Pinpoint the cell where the given text exists, returning its (x, y) midpoint coordinate. 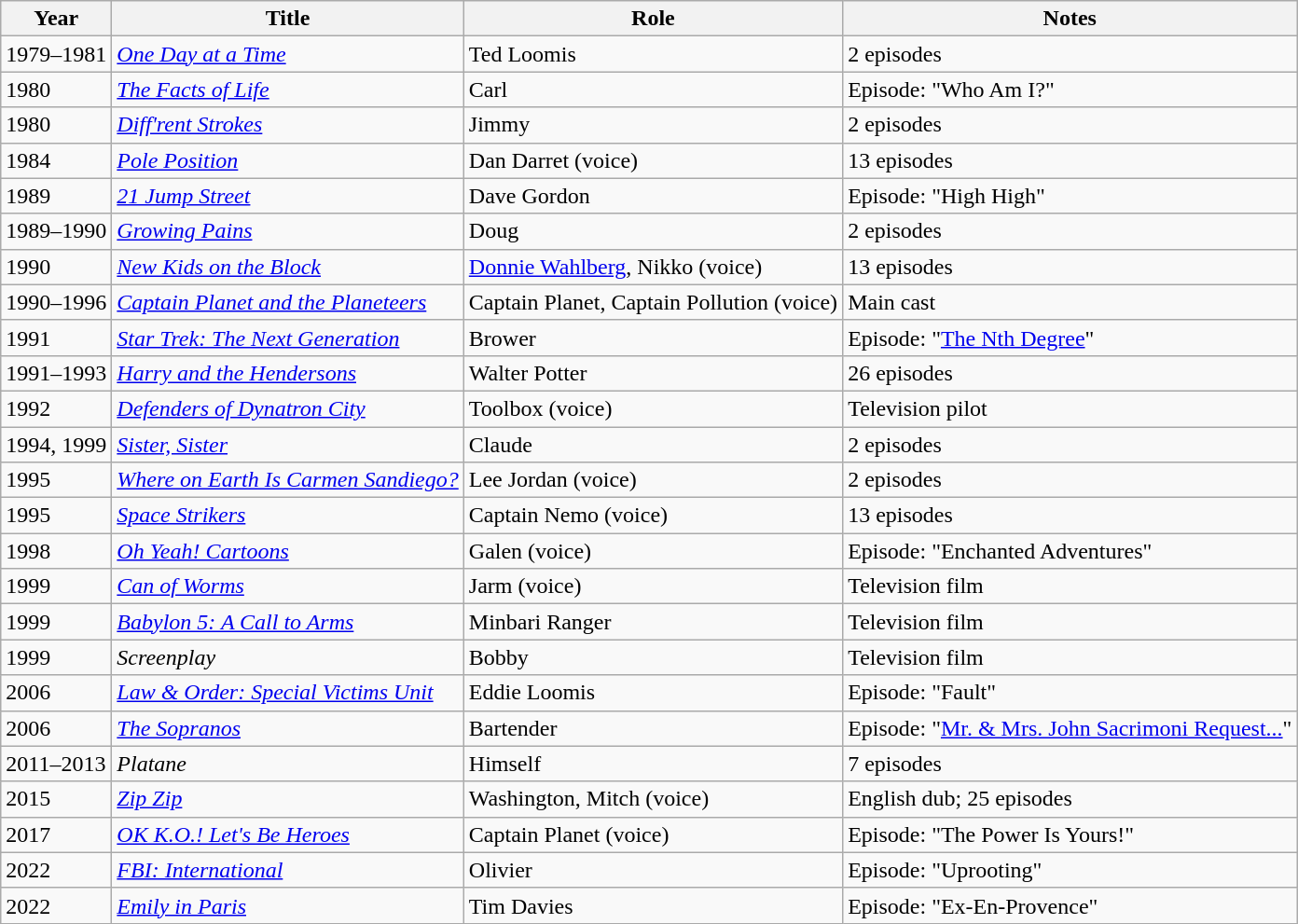
New Kids on the Block (287, 267)
Doug (653, 231)
Lee Jordan (voice) (653, 480)
Captain Planet, Captain Pollution (voice) (653, 302)
Episode: "Who Am I?" (1070, 90)
1989–1990 (56, 231)
Television pilot (1070, 408)
1990–1996 (56, 302)
26 episodes (1070, 373)
Episode: "Ex-En-Provence" (1070, 905)
Zip Zip (287, 799)
Toolbox (voice) (653, 408)
Minbari Ranger (653, 622)
Episode: "Enchanted Adventures" (1070, 551)
Claude (653, 445)
Diff'rent Strokes (287, 125)
Bartender (653, 728)
Walter Potter (653, 373)
1994, 1999 (56, 445)
Dan Darret (voice) (653, 160)
Sister, Sister (287, 445)
2017 (56, 834)
FBI: International (287, 870)
Platane (287, 764)
Olivier (653, 870)
Captain Nemo (voice) (653, 516)
Defenders of Dynatron City (287, 408)
Jarm (voice) (653, 586)
Pole Position (287, 160)
Episode: "Mr. & Mrs. John Sacrimoni Request..." (1070, 728)
Episode: "The Nth Degree" (1070, 338)
Dave Gordon (653, 196)
Law & Order: Special Victims Unit (287, 693)
Jimmy (653, 125)
1990 (56, 267)
1979–1981 (56, 54)
1998 (56, 551)
1989 (56, 196)
Galen (voice) (653, 551)
Episode: "Uprooting" (1070, 870)
Star Trek: The Next Generation (287, 338)
1984 (56, 160)
English dub; 25 episodes (1070, 799)
The Facts of Life (287, 90)
Eddie Loomis (653, 693)
Washington, Mitch (voice) (653, 799)
Role (653, 19)
Captain Planet (voice) (653, 834)
Ted Loomis (653, 54)
Notes (1070, 19)
Episode: "The Power Is Yours!" (1070, 834)
Year (56, 19)
Where on Earth Is Carmen Sandiego? (287, 480)
Harry and the Hendersons (287, 373)
The Sopranos (287, 728)
1991 (56, 338)
Can of Worms (287, 586)
Growing Pains (287, 231)
Oh Yeah! Cartoons (287, 551)
Tim Davies (653, 905)
Screenplay (287, 657)
Title (287, 19)
2015 (56, 799)
Main cast (1070, 302)
Carl (653, 90)
7 episodes (1070, 764)
Episode: "Fault" (1070, 693)
OK K.O.! Let's Be Heroes (287, 834)
Brower (653, 338)
Space Strikers (287, 516)
Emily in Paris (287, 905)
One Day at a Time (287, 54)
Babylon 5: A Call to Arms (287, 622)
1991–1993 (56, 373)
Bobby (653, 657)
Donnie Wahlberg, Nikko (voice) (653, 267)
21 Jump Street (287, 196)
Captain Planet and the Planeteers (287, 302)
Episode: "High High" (1070, 196)
1992 (56, 408)
Himself (653, 764)
2011–2013 (56, 764)
